For the text-containing cell, return its midpoint in (x, y) coordinate format. 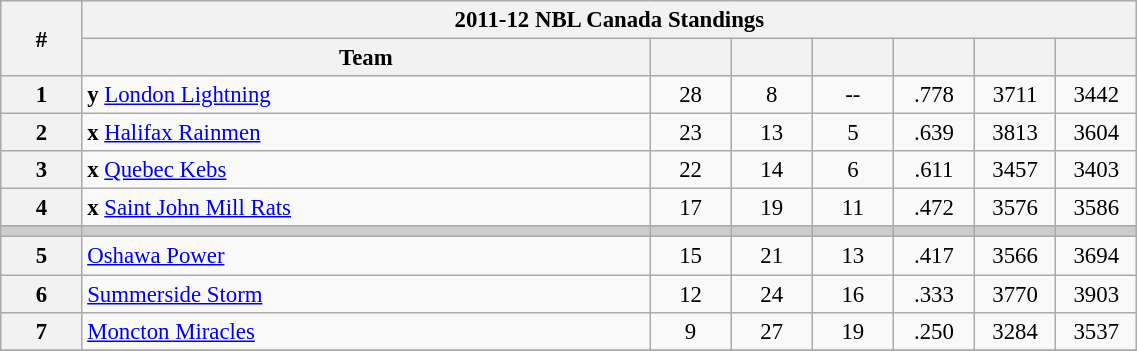
7 (42, 331)
3903 (1096, 294)
3586 (1096, 208)
12 (690, 294)
.417 (934, 256)
24 (772, 294)
x Saint John Mill Rats (366, 208)
3566 (1016, 256)
x Halifax Rainmen (366, 133)
22 (690, 170)
3694 (1096, 256)
17 (690, 208)
3 (42, 170)
3576 (1016, 208)
3770 (1016, 294)
3442 (1096, 95)
27 (772, 331)
1 (42, 95)
21 (772, 256)
8 (772, 95)
.472 (934, 208)
.639 (934, 133)
.250 (934, 331)
3403 (1096, 170)
Moncton Miracles (366, 331)
3537 (1096, 331)
2 (42, 133)
14 (772, 170)
11 (852, 208)
-- (852, 95)
.333 (934, 294)
# (42, 38)
3457 (1016, 170)
2011-12 NBL Canada Standings (610, 20)
3813 (1016, 133)
23 (690, 133)
9 (690, 331)
.778 (934, 95)
28 (690, 95)
y London Lightning (366, 95)
Oshawa Power (366, 256)
Team (366, 58)
15 (690, 256)
3711 (1016, 95)
16 (852, 294)
.611 (934, 170)
4 (42, 208)
3604 (1096, 133)
x Quebec Kebs (366, 170)
Summerside Storm (366, 294)
3284 (1016, 331)
